Identify which cell holds the provided text, then report its [X, Y] central coordinate. 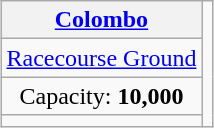
Racecourse Ground [102, 58]
Capacity: 10,000 [102, 96]
Colombo [102, 20]
